For the text-containing cell, return its midpoint in (x, y) coordinate format. 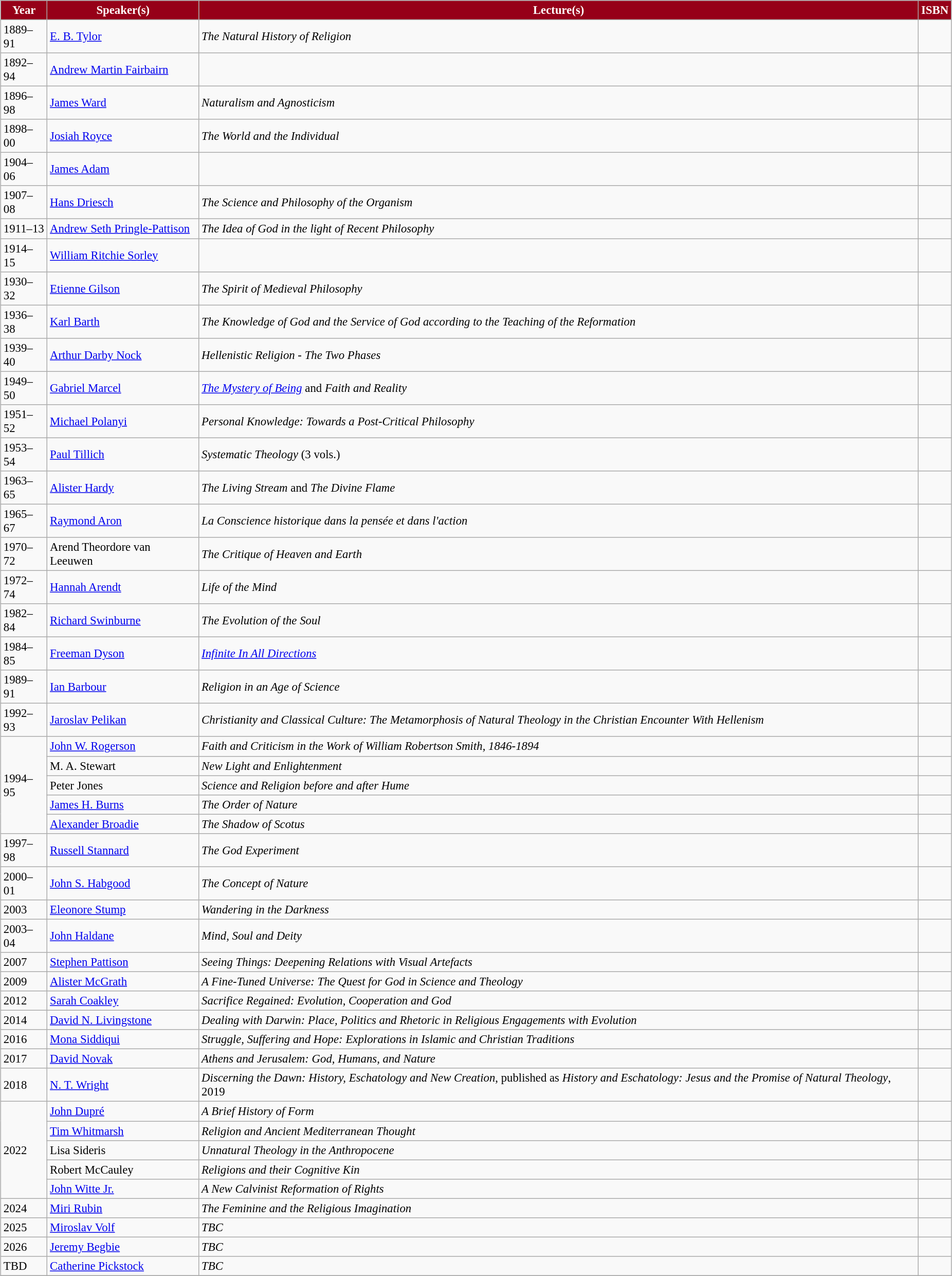
Faith and Criticism in the Work of William Robertson Smith, 1846-1894 (559, 747)
Richard Swinburne (123, 620)
1936–38 (24, 322)
Paul Tillich (123, 455)
Arthur Darby Nock (123, 355)
Andrew Seth Pringle-Pattison (123, 229)
William Ritchie Sorley (123, 255)
1911–13 (24, 229)
1953–54 (24, 455)
Tim Whitmarsh (123, 1131)
1914–15 (24, 255)
The Critique of Heaven and Earth (559, 554)
John W. Rogerson (123, 747)
2018 (24, 1085)
John S. Habgood (123, 884)
James H. Burns (123, 804)
Alister McGrath (123, 982)
E. B. Tylor (123, 37)
Sacrifice Regained: Evolution, Cooperation and God (559, 1001)
Life of the Mind (559, 587)
1994–95 (24, 785)
A Brief History of Form (559, 1111)
Mind, Soul and Deity (559, 936)
Alexander Broadie (123, 824)
M. A. Stewart (123, 766)
1930–32 (24, 288)
John Witte Jr. (123, 1189)
Josiah Royce (123, 136)
2025 (24, 1228)
Religion in an Age of Science (559, 687)
1982–84 (24, 620)
N. T. Wright (123, 1085)
Athens and Jerusalem: God, Humans, and Nature (559, 1059)
2000–01 (24, 884)
Stephen Pattison (123, 962)
2024 (24, 1208)
Ian Barbour (123, 687)
2009 (24, 982)
2026 (24, 1247)
TBD (24, 1266)
Peter Jones (123, 785)
The Order of Nature (559, 804)
1949–50 (24, 388)
Naturalism and Agnosticism (559, 103)
Hellenistic Religion - The Two Phases (559, 355)
1972–74 (24, 587)
1939–40 (24, 355)
David N. Livingstone (123, 1020)
Lisa Sideris (123, 1150)
1904–06 (24, 170)
Systematic Theology (3 vols.) (559, 455)
Wandering in the Darkness (559, 910)
Hans Driesch (123, 203)
The Feminine and the Religious Imagination (559, 1208)
Year (24, 10)
2022 (24, 1150)
The Concept of Nature (559, 884)
New Light and Enlightenment (559, 766)
2003 (24, 910)
Lecture(s) (559, 10)
1892–94 (24, 70)
Science and Religion before and after Hume (559, 785)
1963–65 (24, 488)
1984–85 (24, 654)
Robert McCauley (123, 1170)
Dealing with Darwin: Place, Politics and Rhetoric in Religious Engagements with Evolution (559, 1020)
1989–91 (24, 687)
Unnatural Theology in the Anthropocene (559, 1150)
Alister Hardy (123, 488)
2007 (24, 962)
Michael Polanyi (123, 422)
The Science and Philosophy of the Organism (559, 203)
John Dupré (123, 1111)
Freeman Dyson (123, 654)
Etienne Gilson (123, 288)
Struggle, Suffering and Hope: Explorations in Islamic and Christian Traditions (559, 1039)
La Conscience historique dans la pensée et dans l'action (559, 520)
1951–52 (24, 422)
1896–98 (24, 103)
The Mystery of Being and Faith and Reality (559, 388)
2014 (24, 1020)
2003–04 (24, 936)
2012 (24, 1001)
David Novak (123, 1059)
Mona Siddiqui (123, 1039)
ISBN (935, 10)
Russell Stannard (123, 851)
The Living Stream and The Divine Flame (559, 488)
James Adam (123, 170)
1907–08 (24, 203)
Hannah Arendt (123, 587)
Miri Rubin (123, 1208)
Seeing Things: Deepening Relations with Visual Artefacts (559, 962)
The God Experiment (559, 851)
Religions and their Cognitive Kin (559, 1170)
1997–98 (24, 851)
Christianity and Classical Culture: The Metamorphosis of Natural Theology in the Christian Encounter With Hellenism (559, 720)
John Haldane (123, 936)
1970–72 (24, 554)
Discerning the Dawn: History, Eschatology and New Creation, published as History and Eschatology: Jesus and the Promise of Natural Theology, 2019 (559, 1085)
Jaroslav Pelikan (123, 720)
A Fine-Tuned Universe: The Quest for God in Science and Theology (559, 982)
Gabriel Marcel (123, 388)
The Evolution of the Soul (559, 620)
Religion and Ancient Mediterranean Thought (559, 1131)
Raymond Aron (123, 520)
Speaker(s) (123, 10)
Sarah Coakley (123, 1001)
2016 (24, 1039)
1898–00 (24, 136)
Eleonore Stump (123, 910)
A New Calvinist Reformation of Rights (559, 1189)
Miroslav Volf (123, 1228)
Andrew Martin Fairbairn (123, 70)
The World and the Individual (559, 136)
The Natural History of Religion (559, 37)
Personal Knowledge: Towards a Post-Critical Philosophy (559, 422)
Catherine Pickstock (123, 1266)
The Knowledge of God and the Service of God according to the Teaching of the Reformation (559, 322)
James Ward (123, 103)
1965–67 (24, 520)
2017 (24, 1059)
Karl Barth (123, 322)
Jeremy Begbie (123, 1247)
Arend Theordore van Leeuwen (123, 554)
1992–93 (24, 720)
The Shadow of Scotus (559, 824)
The Idea of God in the light of Recent Philosophy (559, 229)
1889–91 (24, 37)
The Spirit of Medieval Philosophy (559, 288)
Infinite In All Directions (559, 654)
